Determine the [x, y] coordinate at the center of the cell enclosing the given text.  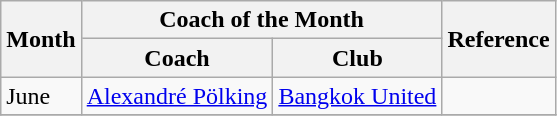
Alexandré Pölking [177, 96]
Bangkok United [358, 96]
Month [41, 39]
Club [358, 58]
June [41, 96]
Coach of the Month [262, 20]
Reference [498, 39]
Coach [177, 58]
